Provide the [X, Y] coordinate of the cell's center where the given text is located.  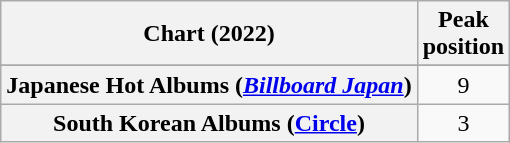
9 [463, 85]
Peakposition [463, 34]
Japanese Hot Albums (Billboard Japan) [209, 85]
South Korean Albums (Circle) [209, 123]
Chart (2022) [209, 34]
3 [463, 123]
